Output the [x, y] coordinate of the center of the cell containing the given text.  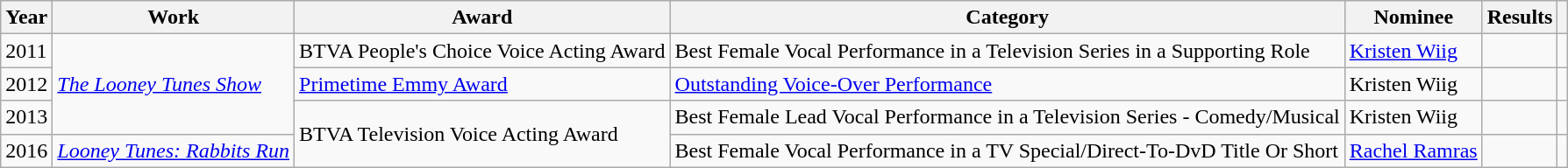
2013 [26, 117]
Best Female Vocal Performance in a Television Series in a Supporting Role [1007, 51]
BTVA People's Choice Voice Acting Award [482, 51]
Award [482, 17]
The Looney Tunes Show [174, 84]
Work [174, 17]
Rachel Ramras [1414, 150]
Best Female Vocal Performance in a TV Special/Direct-To-DvD Title Or Short [1007, 150]
Year [26, 17]
Results [1520, 17]
Looney Tunes: Rabbits Run [174, 150]
Best Female Lead Vocal Performance in a Television Series - Comedy/Musical [1007, 117]
2011 [26, 51]
Nominee [1414, 17]
BTVA Television Voice Acting Award [482, 134]
2012 [26, 84]
Primetime Emmy Award [482, 84]
2016 [26, 150]
Category [1007, 17]
Outstanding Voice-Over Performance [1007, 84]
